Identify which cell holds the provided text, then report its [x, y] central coordinate. 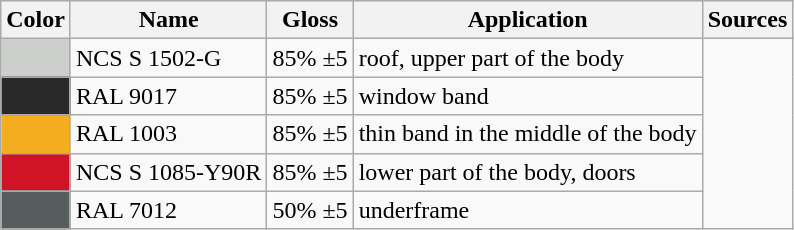
RAL 9017 [168, 96]
RAL 7012 [168, 210]
RAL 1003 [168, 134]
lower part of the body, doors [528, 172]
Application [528, 20]
50% ±5 [310, 210]
Color [36, 20]
thin band in the middle of the body [528, 134]
roof, upper part of the body [528, 58]
NCS S 1085-Y90R [168, 172]
underframe [528, 210]
window band [528, 96]
Name [168, 20]
NCS S 1502-G [168, 58]
Sources [748, 20]
Gloss [310, 20]
